Return (X, Y) of the center of cell containing provided text 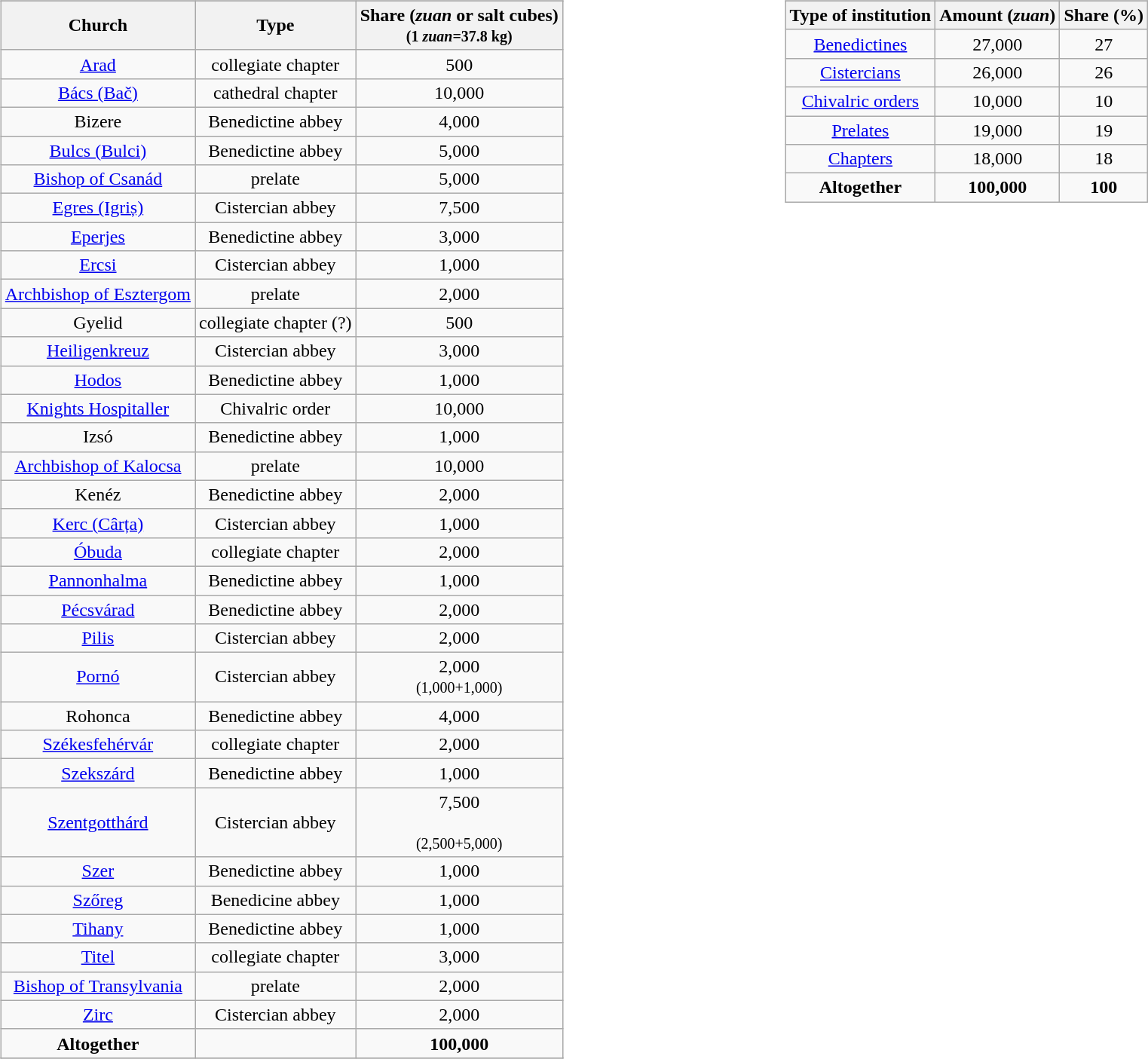
Share (%) (1104, 15)
Tihany (98, 929)
18 (1104, 159)
Izsó (98, 437)
Ercsi (98, 265)
collegiate chapter (?) (275, 323)
27,000 (998, 44)
Bishop of Csanád (98, 179)
Szer (98, 871)
Prelates (861, 130)
2,000(1,000+1,000) (459, 677)
Bulcs (Bulci) (98, 150)
Type of institution (861, 15)
Benedictines (861, 44)
Rohonca (98, 716)
Székesfehérvár (98, 745)
Chivalric orders (861, 101)
Zirc (98, 1015)
Bishop of Transylvania (98, 986)
26 (1104, 72)
7,500(2,500+5,000) (459, 822)
Szentgotthárd (98, 822)
Bács (Bač) (98, 93)
Egres (Igriș) (98, 208)
18,000 (998, 159)
Bizere (98, 121)
Chapters (861, 159)
Gyelid (98, 323)
Szőreg (98, 900)
Titel (98, 957)
100 (1104, 188)
Óbuda (98, 552)
Pornó (98, 677)
Pécsvárad (98, 610)
Szekszárd (98, 773)
Church (98, 26)
Pilis (98, 638)
Hodos (98, 380)
Cistercians (861, 72)
26,000 (998, 72)
Share (zuan or salt cubes)(1 zuan=37.8 kg) (459, 26)
Archbishop of Kalocsa (98, 466)
Knights Hospitaller (98, 409)
Eperjes (98, 237)
Pannonhalma (98, 580)
Amount (zuan) (998, 15)
Arad (98, 64)
Kerc (Cârța) (98, 523)
Kenéz (98, 494)
Benedicine abbey (275, 900)
27 (1104, 44)
10 (1104, 101)
7,500 (459, 208)
Chivalric order (275, 409)
cathedral chapter (275, 93)
19 (1104, 130)
Archbishop of Esztergom (98, 294)
Type (275, 26)
Heiligenkreuz (98, 351)
19,000 (998, 130)
